Pinpoint the cell where the given text exists, returning its (x, y) midpoint coordinate. 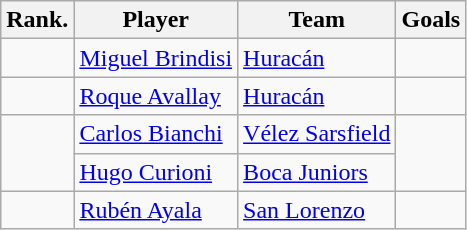
Rubén Ayala (156, 210)
Boca Juniors (317, 172)
Carlos Bianchi (156, 134)
Rank. (38, 20)
San Lorenzo (317, 210)
Player (156, 20)
Goals (431, 20)
Hugo Curioni (156, 172)
Roque Avallay (156, 96)
Vélez Sarsfield (317, 134)
Miguel Brindisi (156, 58)
Team (317, 20)
